Provide the [x, y] coordinate of the cell's center where the given text is located.  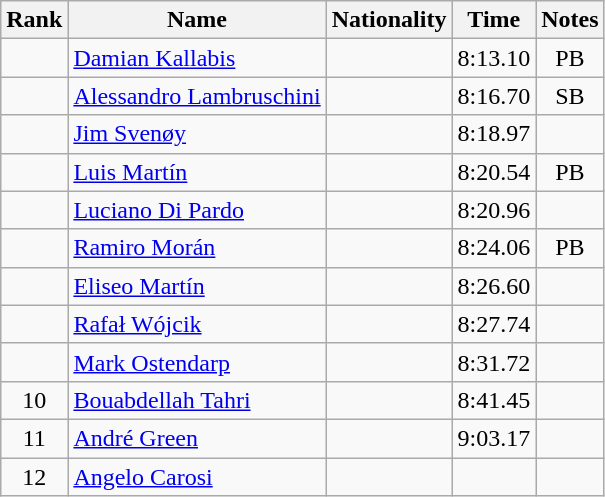
10 [34, 400]
Eliseo Martín [197, 286]
8:20.96 [494, 210]
Mark Ostendarp [197, 362]
8:24.06 [494, 248]
Luciano Di Pardo [197, 210]
Angelo Carosi [197, 477]
8:27.74 [494, 324]
8:16.70 [494, 96]
8:31.72 [494, 362]
Damian Kallabis [197, 58]
12 [34, 477]
8:41.45 [494, 400]
8:18.97 [494, 134]
11 [34, 438]
Notes [570, 20]
Rafał Wójcik [197, 324]
8:20.54 [494, 172]
Time [494, 20]
Name [197, 20]
Alessandro Lambruschini [197, 96]
SB [570, 96]
9:03.17 [494, 438]
8:13.10 [494, 58]
Rank [34, 20]
Ramiro Morán [197, 248]
André Green [197, 438]
Nationality [389, 20]
Luis Martín [197, 172]
8:26.60 [494, 286]
Jim Svenøy [197, 134]
Bouabdellah Tahri [197, 400]
